Locate the cell with the specified text and output its [X, Y] center coordinate. 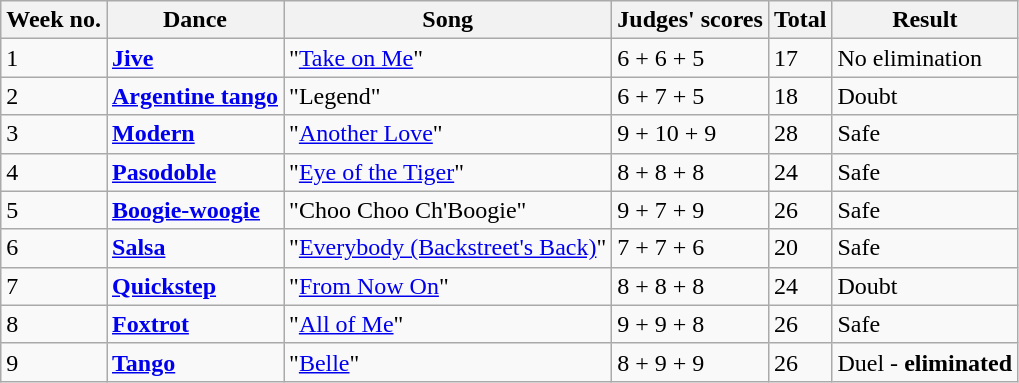
20 [800, 248]
6 + 7 + 5 [690, 96]
5 [54, 210]
28 [800, 134]
9 + 7 + 9 [690, 210]
"Take on Me" [448, 58]
Salsa [194, 248]
Week no. [54, 20]
"All of Me" [448, 324]
6 + 6 + 5 [690, 58]
7 [54, 286]
Tango [194, 362]
1 [54, 58]
Argentine tango [194, 96]
No elimination [925, 58]
"Belle" [448, 362]
3 [54, 134]
Judges' scores [690, 20]
8 [54, 324]
Boogie-woogie [194, 210]
"Choo Choo Ch'Boogie" [448, 210]
6 [54, 248]
9 [54, 362]
Dance [194, 20]
Foxtrot [194, 324]
"Everybody (Backstreet's Back)" [448, 248]
Total [800, 20]
2 [54, 96]
"Another Love" [448, 134]
18 [800, 96]
Quickstep [194, 286]
Song [448, 20]
Modern [194, 134]
17 [800, 58]
Result [925, 20]
4 [54, 172]
Duel - eliminated [925, 362]
"Legend" [448, 96]
8 + 9 + 9 [690, 362]
7 + 7 + 6 [690, 248]
Pasodoble [194, 172]
9 + 10 + 9 [690, 134]
"Eye of the Tiger" [448, 172]
9 + 9 + 8 [690, 324]
"From Now On" [448, 286]
Jive [194, 58]
